From the cell containing the given text, extract its center point as (X, Y) coordinate. 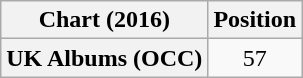
57 (255, 58)
UK Albums (OCC) (104, 58)
Position (255, 20)
Chart (2016) (104, 20)
